Output the [X, Y] coordinate of the center of the cell containing the given text.  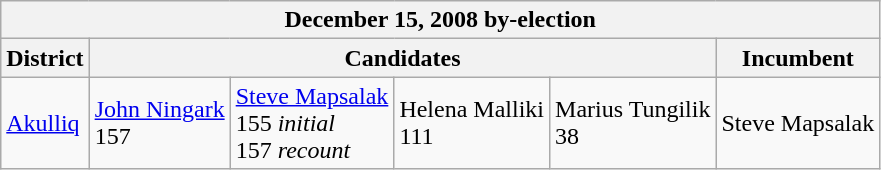
Candidates [402, 58]
Akulliq [45, 123]
December 15, 2008 by-election [440, 20]
Helena Malliki111 [472, 123]
Steve Mapsalak155 initial157 recount [312, 123]
District [45, 58]
John Ningark157 [160, 123]
Steve Mapsalak [798, 123]
Incumbent [798, 58]
Marius Tungilik38 [633, 123]
